Search for the cell housing the specified text and yield its [X, Y] center coordinate. 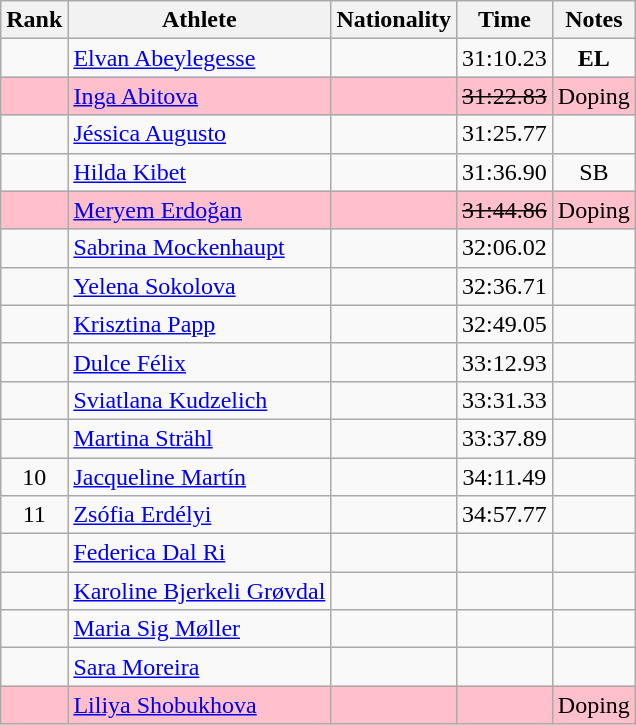
33:31.33 [505, 400]
Sara Moreira [200, 667]
Liliya Shobukhova [200, 705]
Sabrina Mockenhaupt [200, 248]
EL [594, 58]
SB [594, 172]
31:25.77 [505, 134]
32:06.02 [505, 248]
Yelena Sokolova [200, 286]
34:57.77 [505, 515]
Hilda Kibet [200, 172]
Sviatlana Kudzelich [200, 400]
Elvan Abeylegesse [200, 58]
31:44.86 [505, 210]
Athlete [200, 20]
Meryem Erdoğan [200, 210]
33:12.93 [505, 362]
11 [34, 515]
32:49.05 [505, 324]
Maria Sig Møller [200, 629]
Krisztina Papp [200, 324]
Karoline Bjerkeli Grøvdal [200, 591]
Nationality [394, 20]
31:10.23 [505, 58]
32:36.71 [505, 286]
Federica Dal Ri [200, 553]
Notes [594, 20]
33:37.89 [505, 438]
31:22.83 [505, 96]
Dulce Félix [200, 362]
34:11.49 [505, 477]
Zsófia Erdélyi [200, 515]
31:36.90 [505, 172]
Jacqueline Martín [200, 477]
Inga Abitova [200, 96]
Jéssica Augusto [200, 134]
Martina Strähl [200, 438]
Time [505, 20]
Rank [34, 20]
10 [34, 477]
